Determine the [x, y] coordinate at the center of the cell enclosing the given text.  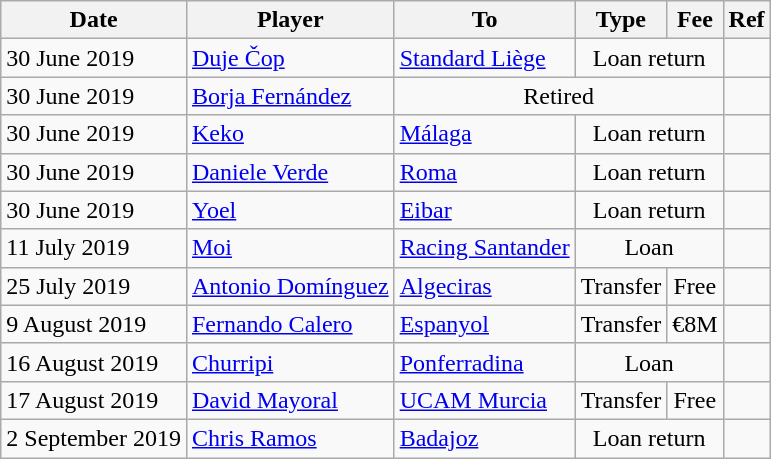
To [484, 20]
€8M [695, 324]
Ponferradina [484, 362]
Espanyol [484, 324]
UCAM Murcia [484, 400]
Churripi [290, 362]
Standard Liège [484, 58]
Ref [746, 20]
Date [94, 20]
David Mayoral [290, 400]
Roma [484, 172]
Málaga [484, 134]
Type [621, 20]
2 September 2019 [94, 438]
Algeciras [484, 286]
Player [290, 20]
Keko [290, 134]
9 August 2019 [94, 324]
Fernando Calero [290, 324]
17 August 2019 [94, 400]
Daniele Verde [290, 172]
25 July 2019 [94, 286]
Duje Čop [290, 58]
Yoel [290, 210]
Moi [290, 248]
Badajoz [484, 438]
Antonio Domínguez [290, 286]
Retired [558, 96]
Racing Santander [484, 248]
Chris Ramos [290, 438]
11 July 2019 [94, 248]
Eibar [484, 210]
Borja Fernández [290, 96]
Fee [695, 20]
16 August 2019 [94, 362]
